Return [X, Y] of the center of cell containing provided text 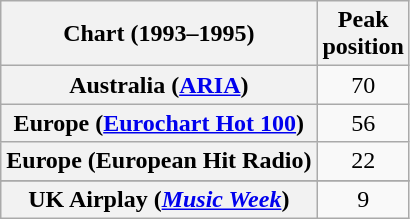
9 [363, 199]
Europe (Eurochart Hot 100) [159, 123]
70 [363, 85]
Europe (European Hit Radio) [159, 161]
56 [363, 123]
UK Airplay (Music Week) [159, 199]
22 [363, 161]
Chart (1993–1995) [159, 34]
Australia (ARIA) [159, 85]
Peakposition [363, 34]
